Pinpoint the cell where the given text exists, returning its (X, Y) midpoint coordinate. 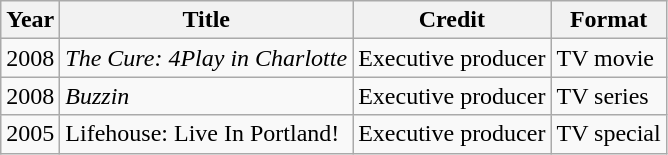
Lifehouse: Live In Portland! (206, 134)
Credit (452, 20)
Format (608, 20)
TV movie (608, 58)
Title (206, 20)
Year (30, 20)
The Cure: 4Play in Charlotte (206, 58)
TV special (608, 134)
Buzzin (206, 96)
TV series (608, 96)
2005 (30, 134)
